Capture the cell that displays the provided text and extract its (X, Y) central coordinate. 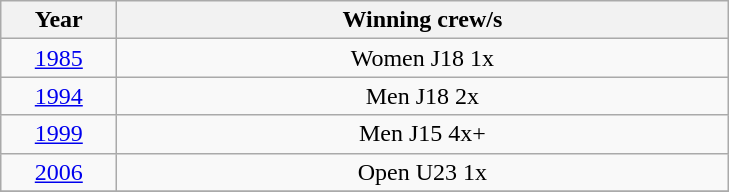
Men J18 2x (422, 96)
1999 (59, 134)
Open U23 1x (422, 172)
2006 (59, 172)
Year (59, 20)
Women J18 1x (422, 58)
1985 (59, 58)
Men J15 4x+ (422, 134)
1994 (59, 96)
Winning crew/s (422, 20)
